From the cell containing the given text, extract its center point as (X, Y) coordinate. 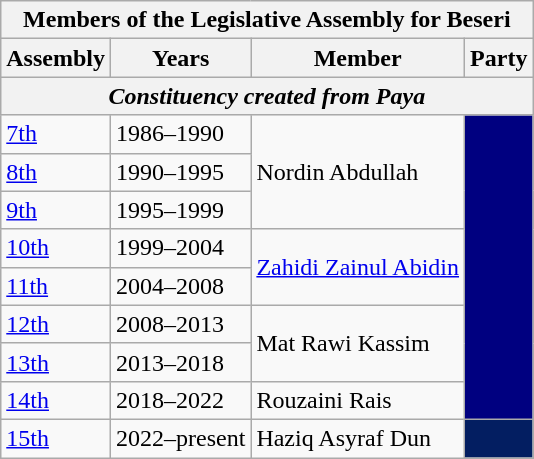
Nordin Abdullah (358, 172)
7th (56, 134)
15th (56, 438)
2008–2013 (180, 324)
Constituency created from Paya (267, 96)
Party (499, 58)
Haziq Asyraf Dun (358, 438)
14th (56, 400)
11th (56, 286)
8th (56, 172)
12th (56, 324)
1999–2004 (180, 248)
1995–1999 (180, 210)
Member (358, 58)
Rouzaini Rais (358, 400)
Members of the Legislative Assembly for Beseri (267, 20)
2022–present (180, 438)
Assembly (56, 58)
2018–2022 (180, 400)
1990–1995 (180, 172)
Zahidi Zainul Abidin (358, 267)
Mat Rawi Kassim (358, 343)
13th (56, 362)
9th (56, 210)
2004–2008 (180, 286)
Years (180, 58)
1986–1990 (180, 134)
10th (56, 248)
2013–2018 (180, 362)
